Identify which cell holds the provided text, then report its [X, Y] central coordinate. 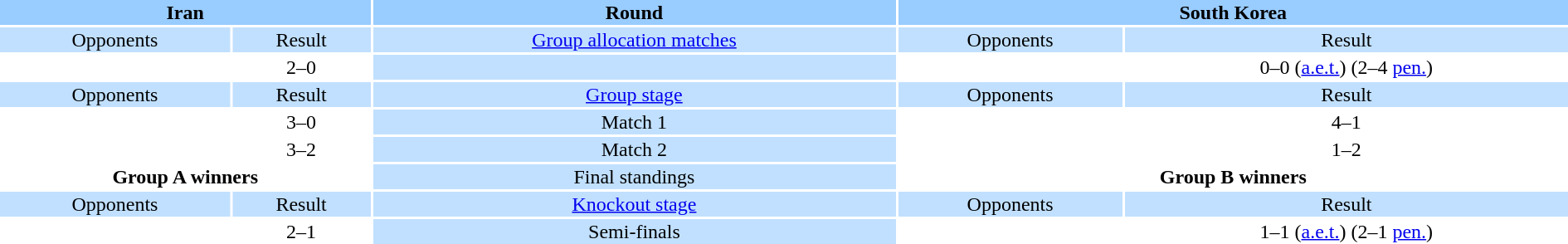
Match 1 [634, 122]
Iran [185, 12]
0–0 (a.e.t.) (2–4 pen.) [1346, 67]
Group stage [634, 95]
1–1 (a.e.t.) (2–1 pen.) [1346, 232]
Group allocation matches [634, 40]
South Korea [1233, 12]
3–2 [301, 149]
Semi-finals [634, 232]
3–0 [301, 122]
Knockout stage [634, 204]
4–1 [1346, 122]
Group B winners [1233, 177]
2–0 [301, 67]
Match 2 [634, 149]
Round [634, 12]
1–2 [1346, 149]
Group A winners [185, 177]
2–1 [301, 232]
Final standings [634, 177]
